Return the [x, y] coordinate for the center point of the cell that contains the specified text.  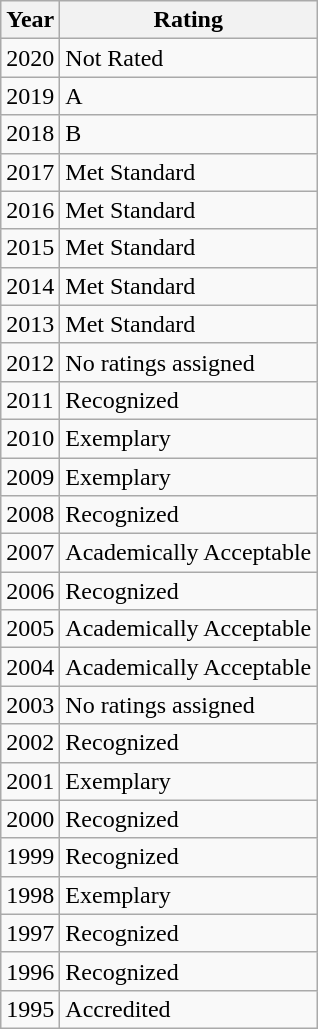
B [188, 134]
2006 [30, 591]
2005 [30, 629]
2012 [30, 362]
2013 [30, 324]
Year [30, 20]
Rating [188, 20]
2018 [30, 134]
2014 [30, 286]
1995 [30, 1009]
2002 [30, 743]
1997 [30, 933]
2010 [30, 438]
1999 [30, 857]
2008 [30, 515]
2007 [30, 553]
1998 [30, 895]
2003 [30, 705]
2020 [30, 58]
2004 [30, 667]
Not Rated [188, 58]
2001 [30, 781]
2017 [30, 172]
2000 [30, 819]
2009 [30, 477]
2016 [30, 210]
2015 [30, 248]
2011 [30, 400]
2019 [30, 96]
A [188, 96]
1996 [30, 971]
Accredited [188, 1009]
